Scan for the cell matching the given text and deliver its [X, Y] coordinate at center. 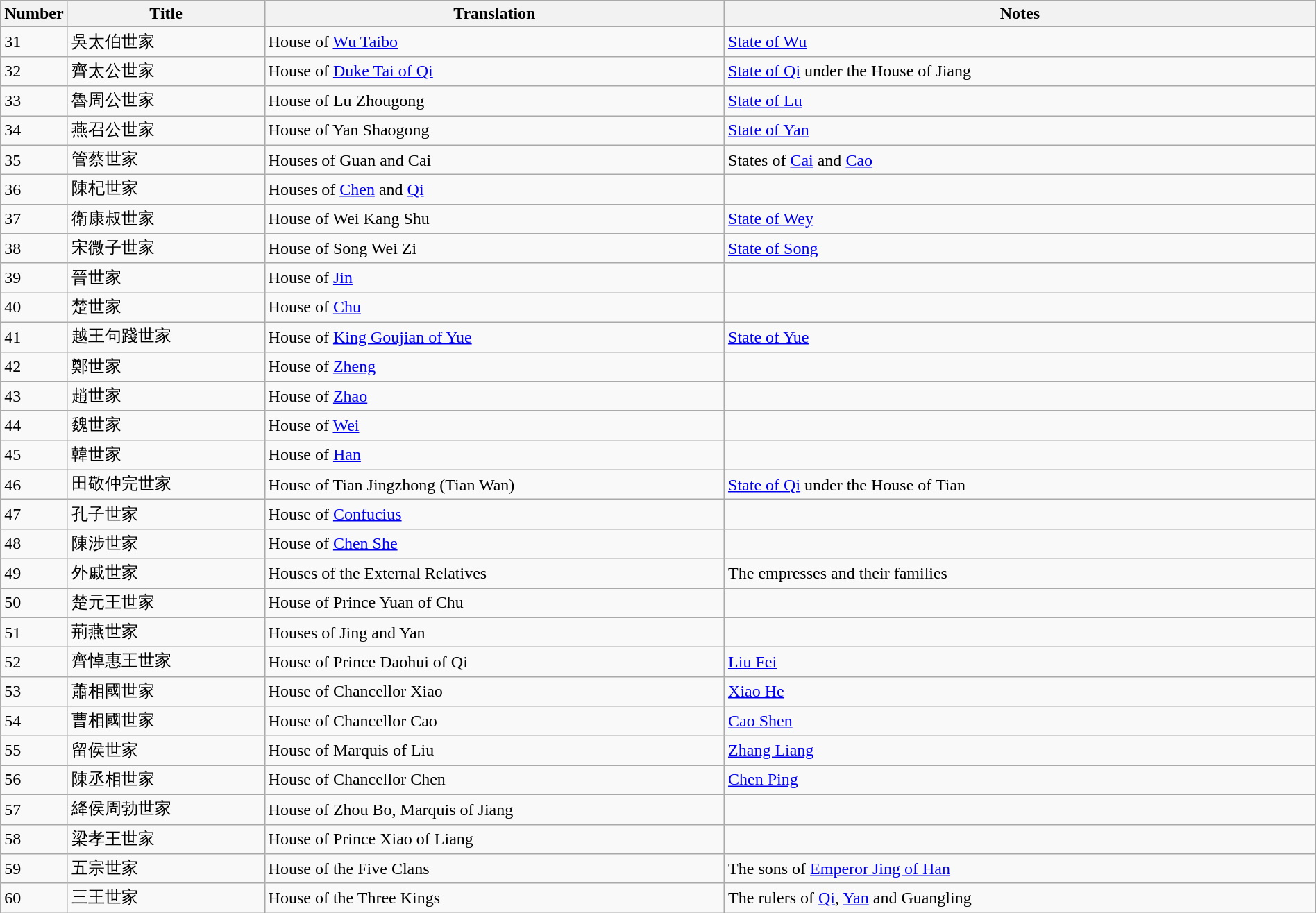
33 [34, 101]
Chen Ping [1020, 780]
House of Chen She [494, 544]
House of Prince Yuan of Chu [494, 604]
Notes [1020, 14]
47 [34, 515]
49 [34, 573]
41 [34, 337]
Cao Shen [1020, 722]
State of Lu [1020, 101]
趙世家 [166, 397]
Liu Fei [1020, 662]
43 [34, 397]
外戚世家 [166, 573]
House of Zhou Bo, Marquis of Jiang [494, 809]
齊悼惠王世家 [166, 662]
田敬仲完世家 [166, 484]
陳杞世家 [166, 190]
54 [34, 722]
House of Duke Tai of Qi [494, 71]
齊太公世家 [166, 71]
House of Chancellor Xiao [494, 691]
House of Han [494, 455]
楚元王世家 [166, 604]
State of Qi under the House of Tian [1020, 484]
52 [34, 662]
House of Confucius [494, 515]
五宗世家 [166, 869]
State of Wu [1020, 42]
State of Yan [1020, 130]
46 [34, 484]
56 [34, 780]
Title [166, 14]
40 [34, 308]
60 [34, 898]
House of Chancellor Chen [494, 780]
衛康叔世家 [166, 219]
魏世家 [166, 426]
曹相國世家 [166, 722]
House of the Five Clans [494, 869]
States of Cai and Cao [1020, 160]
留侯世家 [166, 751]
孔子世家 [166, 515]
31 [34, 42]
House of Wei Kang Shu [494, 219]
Number [34, 14]
陳涉世家 [166, 544]
晉世家 [166, 278]
Xiao He [1020, 691]
House of Yan Shaogong [494, 130]
42 [34, 366]
楚世家 [166, 308]
The empresses and their families [1020, 573]
絳侯周勃世家 [166, 809]
Houses of Jing and Yan [494, 633]
The rulers of Qi, Yan and Guangling [1020, 898]
House of Zheng [494, 366]
37 [34, 219]
36 [34, 190]
48 [34, 544]
Translation [494, 14]
51 [34, 633]
53 [34, 691]
Houses of the External Relatives [494, 573]
House of Jin [494, 278]
陳丞相世家 [166, 780]
梁孝王世家 [166, 839]
44 [34, 426]
House of Prince Xiao of Liang [494, 839]
宋微子世家 [166, 248]
50 [34, 604]
House of the Three Kings [494, 898]
韓世家 [166, 455]
57 [34, 809]
38 [34, 248]
House of Chancellor Cao [494, 722]
32 [34, 71]
魯周公世家 [166, 101]
34 [34, 130]
House of Lu Zhougong [494, 101]
House of Chu [494, 308]
Houses of Chen and Qi [494, 190]
Houses of Guan and Cai [494, 160]
House of Zhao [494, 397]
House of Tian Jingzhong (Tian Wan) [494, 484]
State of Yue [1020, 337]
State of Qi under the House of Jiang [1020, 71]
35 [34, 160]
House of King Goujian of Yue [494, 337]
55 [34, 751]
越王句踐世家 [166, 337]
荊燕世家 [166, 633]
House of Wu Taibo [494, 42]
House of Song Wei Zi [494, 248]
58 [34, 839]
House of Marquis of Liu [494, 751]
燕召公世家 [166, 130]
蕭相國世家 [166, 691]
管蔡世家 [166, 160]
House of Wei [494, 426]
59 [34, 869]
Zhang Liang [1020, 751]
吳太伯世家 [166, 42]
鄭世家 [166, 366]
State of Wey [1020, 219]
45 [34, 455]
State of Song [1020, 248]
39 [34, 278]
三王世家 [166, 898]
The sons of Emperor Jing of Han [1020, 869]
House of Prince Daohui of Qi [494, 662]
